Locate the cell with the specified text and output its [x, y] center coordinate. 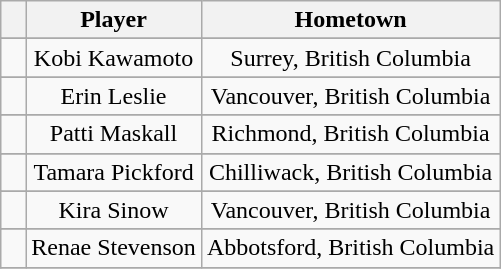
Kira Sinow [114, 210]
Tamara Pickford [114, 172]
Surrey, British Columbia [350, 58]
Chilliwack, British Columbia [350, 172]
Renae Stevenson [114, 248]
Patti Maskall [114, 134]
Kobi Kawamoto [114, 58]
Erin Leslie [114, 96]
Richmond, British Columbia [350, 134]
Hometown [350, 20]
Abbotsford, British Columbia [350, 248]
Player [114, 20]
